Search for the cell housing the specified text and yield its [x, y] center coordinate. 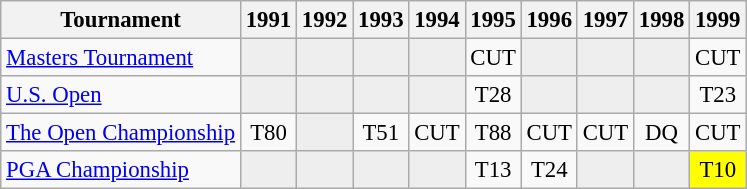
U.S. Open [121, 95]
1993 [381, 20]
T28 [493, 95]
T24 [549, 170]
Tournament [121, 20]
Masters Tournament [121, 58]
1991 [268, 20]
T10 [718, 170]
T13 [493, 170]
T51 [381, 133]
1998 [661, 20]
DQ [661, 133]
1992 [325, 20]
1995 [493, 20]
The Open Championship [121, 133]
1999 [718, 20]
1996 [549, 20]
1994 [437, 20]
T80 [268, 133]
T88 [493, 133]
PGA Championship [121, 170]
1997 [605, 20]
T23 [718, 95]
